Return (X, Y) of the center of cell containing provided text 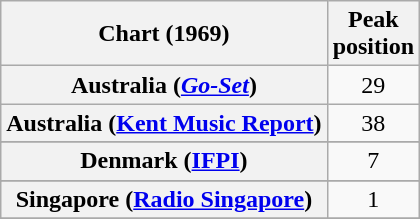
Australia (Kent Music Report) (164, 123)
29 (373, 85)
38 (373, 123)
1 (373, 199)
Singapore (Radio Singapore) (164, 199)
Chart (1969) (164, 34)
Australia (Go-Set) (164, 85)
7 (373, 161)
Peakposition (373, 34)
Denmark (IFPI) (164, 161)
